Output the [X, Y] coordinate of the center of the cell containing the given text.  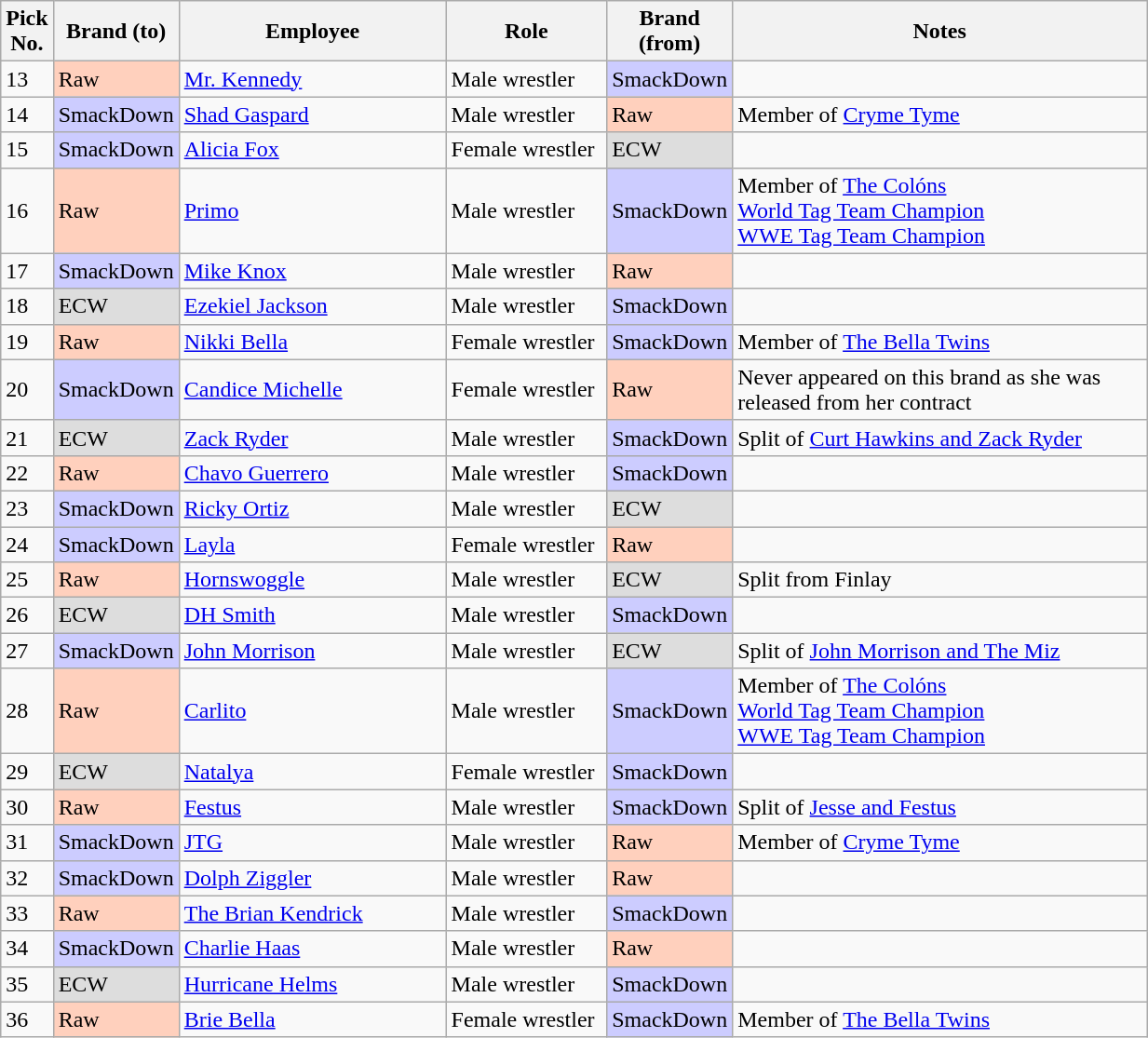
Layla [313, 545]
26 [27, 615]
Brand (from) [670, 32]
Split of Curt Hawkins and Zack Ryder [940, 438]
35 [27, 984]
Candice Michelle [313, 389]
Employee [313, 32]
15 [27, 150]
Natalya [313, 772]
Chavo Guerrero [313, 473]
17 [27, 271]
The Brian Kendrick [313, 913]
16 [27, 210]
Mr. Kennedy [313, 79]
Brand (to) [115, 32]
13 [27, 79]
19 [27, 342]
Carlito [313, 711]
24 [27, 545]
Split of John Morrison and The Miz [940, 651]
Nikki Bella [313, 342]
27 [27, 651]
Split from Finlay [940, 580]
Notes [940, 32]
36 [27, 1019]
Zack Ryder [313, 438]
John Morrison [313, 651]
18 [27, 306]
23 [27, 508]
Brie Bella [313, 1019]
14 [27, 115]
Mike Knox [313, 271]
Never appeared on this brand as she was released from her contract [940, 389]
Charlie Haas [313, 949]
Hurricane Helms [313, 984]
Primo [313, 210]
29 [27, 772]
Split of Jesse and Festus [940, 807]
25 [27, 580]
22 [27, 473]
Alicia Fox [313, 150]
31 [27, 843]
Pick No. [27, 32]
Role [527, 32]
Shad Gaspard [313, 115]
Hornswoggle [313, 580]
DH Smith [313, 615]
28 [27, 711]
34 [27, 949]
20 [27, 389]
32 [27, 878]
Dolph Ziggler [313, 878]
Festus [313, 807]
JTG [313, 843]
21 [27, 438]
33 [27, 913]
Ricky Ortiz [313, 508]
30 [27, 807]
Ezekiel Jackson [313, 306]
